Search for the cell housing the specified text and yield its (x, y) center coordinate. 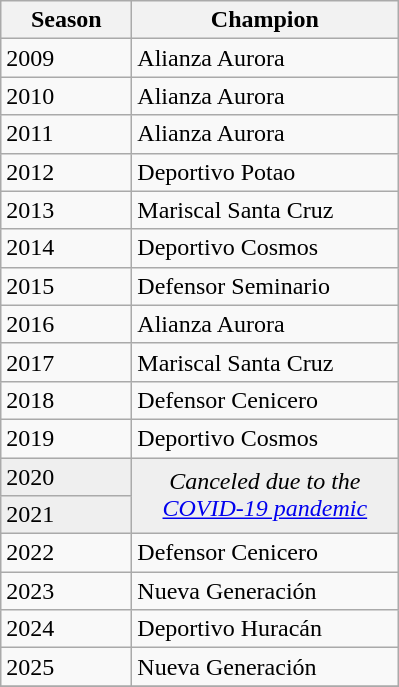
2023 (66, 591)
2017 (66, 362)
Deportivo Potao (265, 172)
2009 (66, 58)
2010 (66, 96)
2011 (66, 134)
Season (66, 20)
2025 (66, 667)
Defensor Seminario (265, 286)
2018 (66, 400)
2024 (66, 629)
Canceled due to the COVID-19 pandemic (265, 496)
2019 (66, 438)
Champion (265, 20)
2021 (66, 515)
2015 (66, 286)
2016 (66, 324)
2022 (66, 553)
Deportivo Huracán (265, 629)
2014 (66, 248)
2020 (66, 477)
2012 (66, 172)
2013 (66, 210)
